Provide the [x, y] coordinate of the cell's center where the given text is located.  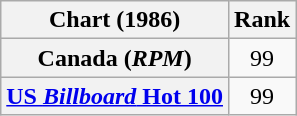
Canada (RPM) [115, 58]
Rank [262, 20]
Chart (1986) [115, 20]
US Billboard Hot 100 [115, 96]
